Determine the [x, y] coordinate at the center of the cell enclosing the given text.  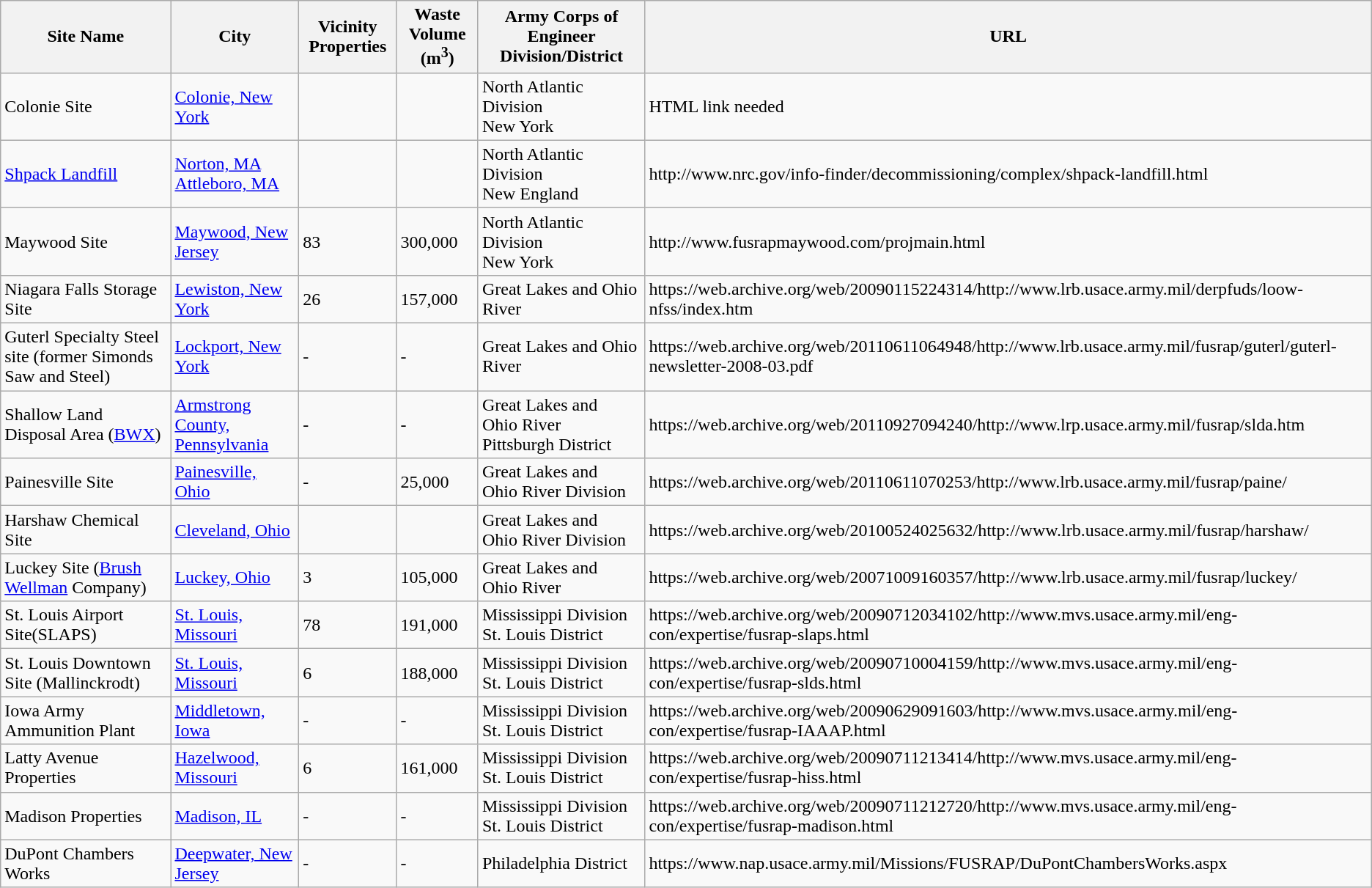
300,000 [437, 241]
Great Lakes andOhio RiverPittsburgh District [561, 425]
191,000 [437, 625]
DuPont Chambers Works [86, 864]
78 [347, 625]
https://web.archive.org/web/20090712034102/http://www.mvs.usace.army.mil/eng-con/expertise/fusrap-slaps.html [1008, 625]
URL [1008, 37]
City [235, 37]
Cleveland, Ohio [235, 529]
https://web.archive.org/web/20090710004159/http://www.mvs.usace.army.mil/eng-con/expertise/fusrap-slds.html [1008, 673]
Colonie, New York [235, 106]
Shallow Land Disposal Area (BWX) [86, 425]
St. Louis Airport Site(SLAPS) [86, 625]
https://web.archive.org/web/20090115224314/http://www.lrb.usace.army.mil/derpfuds/loow-nfss/index.htm [1008, 299]
Colonie Site [86, 106]
https://web.archive.org/web/20090711212720/http://www.mvs.usace.army.mil/eng-con/expertise/fusrap-madison.html [1008, 815]
Middletown, Iowa [235, 720]
3 [347, 578]
Guterl Specialty Steel site (former Simonds Saw and Steel) [86, 357]
Latty Avenue Properties [86, 768]
Madison, IL [235, 815]
Great Lakes andOhio River [561, 578]
Maywood Site [86, 241]
25,000 [437, 482]
Iowa Army Ammunition Plant [86, 720]
Norton, MA Attleboro, MA [235, 174]
Vicinity Properties [347, 37]
83 [347, 241]
Luckey, Ohio [235, 578]
161,000 [437, 768]
https://web.archive.org/web/20071009160357/http://www.lrb.usace.army.mil/fusrap/luckey/ [1008, 578]
Hazelwood, Missouri [235, 768]
Deepwater, New Jersey [235, 864]
https://web.archive.org/web/20090711213414/http://www.mvs.usace.army.mil/eng-con/expertise/fusrap-hiss.html [1008, 768]
http://www.fusrapmaywood.com/projmain.html [1008, 241]
http://www.nrc.gov/info-finder/decommissioning/complex/shpack-landfill.html [1008, 174]
Niagara Falls Storage Site [86, 299]
https://web.archive.org/web/20100524025632/http://www.lrb.usace.army.mil/fusrap/harshaw/ [1008, 529]
Maywood, New Jersey [235, 241]
Armstrong County, Pennsylvania [235, 425]
Lockport, New York [235, 357]
https://www.nap.usace.army.mil/Missions/FUSRAP/DuPontChambersWorks.aspx [1008, 864]
https://web.archive.org/web/20110927094240/http://www.lrp.usace.army.mil/fusrap/slda.htm [1008, 425]
North Atlantic DivisionNew England [561, 174]
Painesville Site [86, 482]
Philadelphia District [561, 864]
https://web.archive.org/web/20090629091603/http://www.mvs.usace.army.mil/eng-con/expertise/fusrap-IAAAP.html [1008, 720]
Waste Volume (m3) [437, 37]
26 [347, 299]
Site Name [86, 37]
Harshaw Chemical Site [86, 529]
Luckey Site (Brush Wellman Company) [86, 578]
Shpack Landfill [86, 174]
Army Corps of Engineer Division/District [561, 37]
Painesville, Ohio [235, 482]
Madison Properties [86, 815]
https://web.archive.org/web/20110611064948/http://www.lrb.usace.army.mil/fusrap/guterl/guterl-newsletter-2008-03.pdf [1008, 357]
https://web.archive.org/web/20110611070253/http://www.lrb.usace.army.mil/fusrap/paine/ [1008, 482]
105,000 [437, 578]
Lewiston, New York [235, 299]
188,000 [437, 673]
HTML link needed [1008, 106]
St. Louis Downtown Site (Mallinckrodt) [86, 673]
157,000 [437, 299]
